Locate the cell with the specified text and output its (x, y) center coordinate. 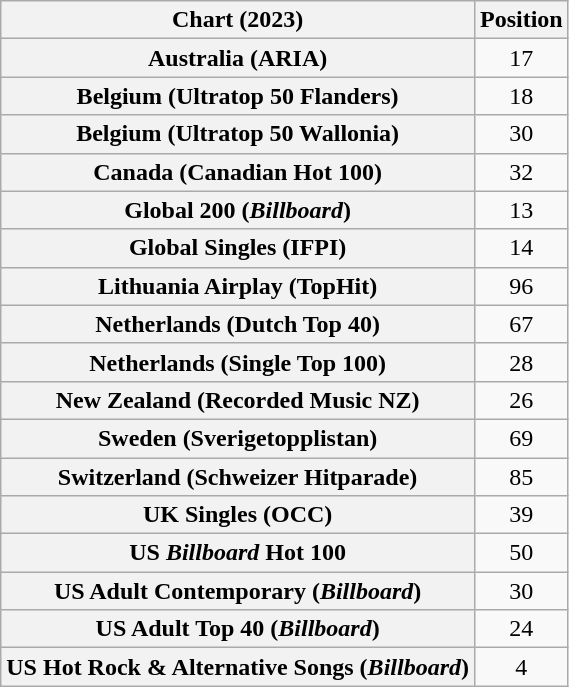
32 (521, 172)
Canada (Canadian Hot 100) (238, 172)
Chart (2023) (238, 20)
85 (521, 477)
14 (521, 248)
24 (521, 629)
50 (521, 553)
28 (521, 362)
18 (521, 96)
Sweden (Sverigetopplistan) (238, 438)
Belgium (Ultratop 50 Wallonia) (238, 134)
67 (521, 324)
Netherlands (Dutch Top 40) (238, 324)
New Zealand (Recorded Music NZ) (238, 400)
UK Singles (OCC) (238, 515)
69 (521, 438)
Australia (ARIA) (238, 58)
US Adult Contemporary (Billboard) (238, 591)
Lithuania Airplay (TopHit) (238, 286)
26 (521, 400)
4 (521, 667)
39 (521, 515)
Position (521, 20)
US Adult Top 40 (Billboard) (238, 629)
US Hot Rock & Alternative Songs (Billboard) (238, 667)
Netherlands (Single Top 100) (238, 362)
96 (521, 286)
Belgium (Ultratop 50 Flanders) (238, 96)
17 (521, 58)
Global Singles (IFPI) (238, 248)
US Billboard Hot 100 (238, 553)
Global 200 (Billboard) (238, 210)
13 (521, 210)
Switzerland (Schweizer Hitparade) (238, 477)
